Find where the given text appears and provide that cell's center as [X, Y] coordinate. 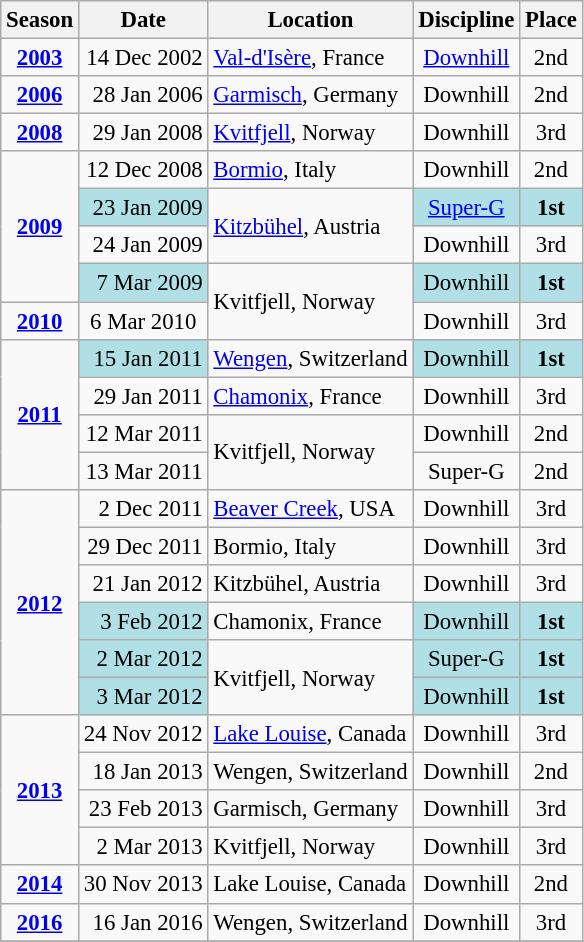
12 Mar 2011 [143, 433]
23 Feb 2013 [143, 809]
23 Jan 2009 [143, 208]
2006 [40, 95]
6 Mar 2010 [143, 321]
2 Dec 2011 [143, 509]
3 Feb 2012 [143, 621]
Place [551, 20]
Val-d'Isère, France [310, 58]
Date [143, 20]
2009 [40, 226]
Discipline [466, 20]
24 Nov 2012 [143, 734]
2014 [40, 885]
2 Mar 2012 [143, 659]
30 Nov 2013 [143, 885]
2010 [40, 321]
2003 [40, 58]
16 Jan 2016 [143, 922]
2012 [40, 603]
2016 [40, 922]
Beaver Creek, USA [310, 509]
29 Jan 2008 [143, 133]
21 Jan 2012 [143, 584]
28 Jan 2006 [143, 95]
13 Mar 2011 [143, 471]
Location [310, 20]
2011 [40, 414]
29 Jan 2011 [143, 396]
2 Mar 2013 [143, 847]
2013 [40, 790]
18 Jan 2013 [143, 772]
14 Dec 2002 [143, 58]
3 Mar 2012 [143, 697]
24 Jan 2009 [143, 245]
12 Dec 2008 [143, 170]
29 Dec 2011 [143, 546]
2008 [40, 133]
15 Jan 2011 [143, 358]
Season [40, 20]
7 Mar 2009 [143, 283]
